Return the (X, Y) coordinate for the center point of the cell that contains the specified text.  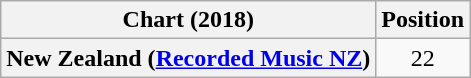
22 (423, 58)
Chart (2018) (188, 20)
Position (423, 20)
New Zealand (Recorded Music NZ) (188, 58)
